Provide the [X, Y] coordinate of the cell's center where the given text is located.  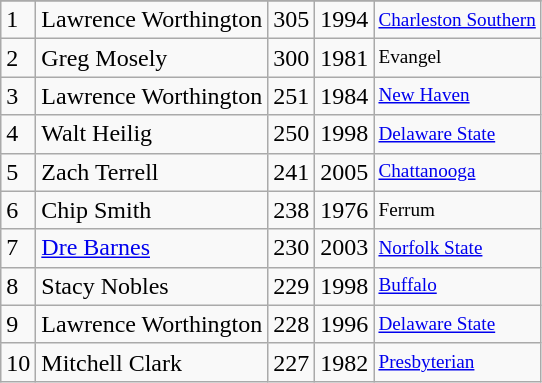
Presbyterian [457, 362]
1984 [344, 96]
Zach Terrell [152, 172]
Chip Smith [152, 210]
227 [292, 362]
Evangel [457, 58]
1 [18, 20]
8 [18, 286]
Greg Mosely [152, 58]
Charleston Southern [457, 20]
251 [292, 96]
4 [18, 134]
Stacy Nobles [152, 286]
New Haven [457, 96]
305 [292, 20]
2003 [344, 248]
250 [292, 134]
241 [292, 172]
Norfolk State [457, 248]
Chattanooga [457, 172]
Walt Heilig [152, 134]
1994 [344, 20]
229 [292, 286]
5 [18, 172]
7 [18, 248]
Mitchell Clark [152, 362]
2005 [344, 172]
300 [292, 58]
1982 [344, 362]
228 [292, 324]
10 [18, 362]
Buffalo [457, 286]
2 [18, 58]
238 [292, 210]
3 [18, 96]
9 [18, 324]
6 [18, 210]
230 [292, 248]
1976 [344, 210]
1981 [344, 58]
1996 [344, 324]
Ferrum [457, 210]
Dre Barnes [152, 248]
